Return the [X, Y] coordinate for the center point of the cell that contains the specified text.  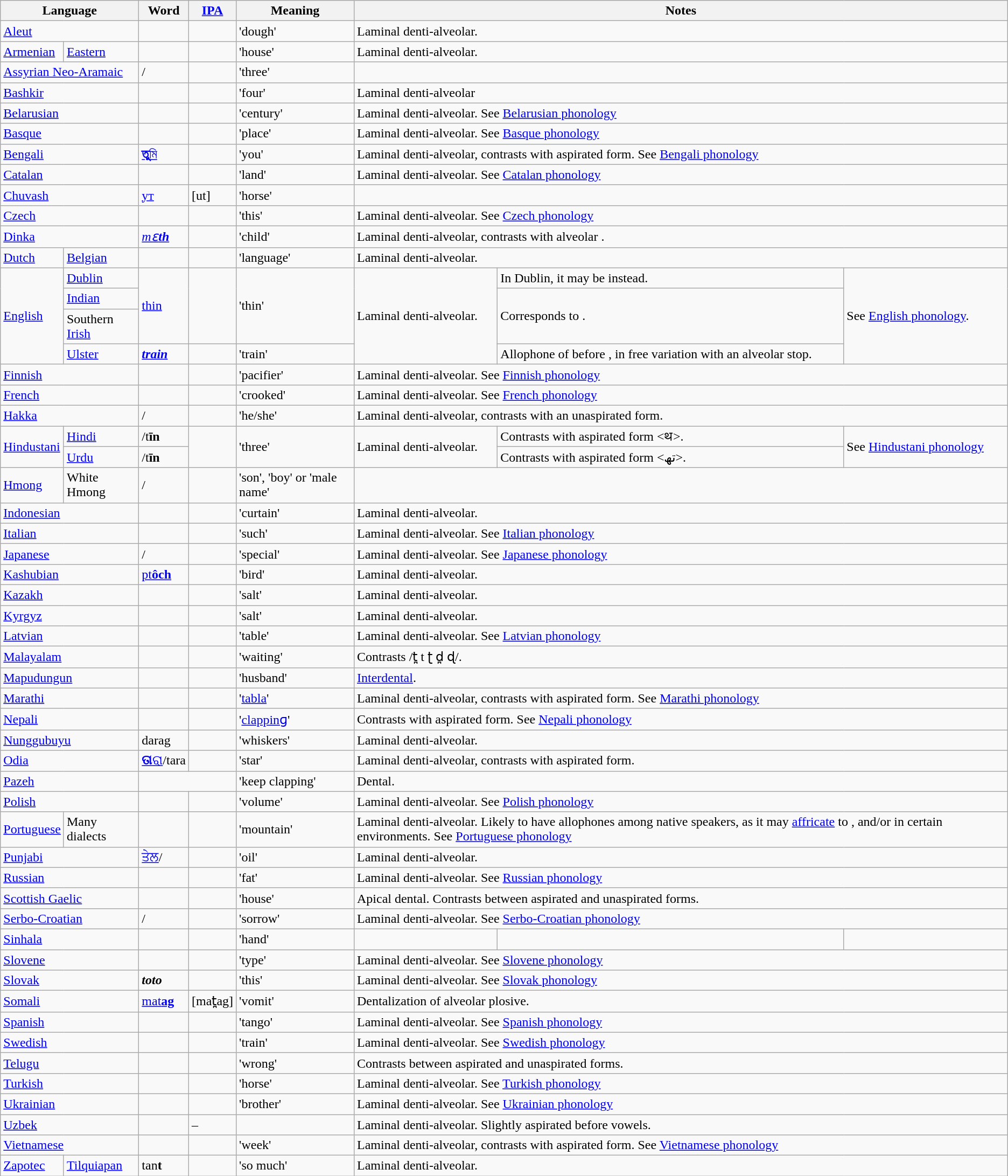
ତାରା/tara [164, 761]
Italian [70, 533]
Laminal denti-alveolar, contrasts with an unaspirated form. [681, 415]
Indian [101, 298]
Vietnamese [70, 1145]
Meaning [295, 11]
'mountain' [295, 830]
Laminal denti-alveolar. See Latvian phonology [681, 636]
Laminal denti-alveolar. See Turkish phonology [681, 1083]
Laminal denti-alveolar. See Czech phonology [681, 215]
Belgian [101, 258]
Mapudungun [70, 678]
Belarusian [70, 113]
Laminal denti-alveolar. See Belarusian phonology [681, 113]
Odia [70, 761]
tant [164, 1166]
'language' [295, 258]
Bengali [70, 154]
Hmong [32, 485]
Contrasts between aspirated and unaspirated forms. [681, 1063]
'tango' [295, 1022]
Telugu [70, 1063]
Kyrgyz [70, 616]
Corresponds to . [671, 316]
Japanese [70, 554]
Malayalam [70, 657]
thin [164, 306]
Dutch [32, 258]
Allophone of before , in free variation with an alveolar stop. [671, 354]
Laminal denti-alveolar [681, 93]
'waiting' [295, 657]
Hakka [70, 415]
Contrasts with aspirated form <थ>. [671, 436]
ptôch [164, 574]
Punjabi [70, 857]
train [164, 354]
Bashkir [70, 93]
Laminal denti-alveolar. See Swedish phonology [681, 1042]
See English phonology. [926, 316]
'thin' [295, 306]
'fat' [295, 878]
'curtain' [295, 513]
'tabla' [295, 698]
Scottish Gaelic [70, 898]
Kazakh [70, 595]
[mat̪ag] [213, 1001]
Indonesian [70, 513]
Laminal denti-alveolar, contrasts with aspirated form. See Bengali phonology [681, 154]
Latvian [70, 636]
'he/she' [295, 415]
Many dialects [101, 830]
Dentalization of alveolar plosive. [681, 1001]
Hindi [101, 436]
'keep clapping' [295, 781]
'son', 'boy' or 'male name' [295, 485]
toto [164, 980]
See Hindustani phonology [926, 447]
Catalan [70, 175]
Dental. [681, 781]
'bird' [295, 574]
Notes [681, 11]
Laminal denti-alveolar. See Ukrainian phonology [681, 1104]
Dinka [70, 236]
'husband' [295, 678]
Armenian [32, 52]
Laminal denti-alveolar, contrasts with aspirated form. See Marathi phonology [681, 698]
Pazeh [70, 781]
Laminal denti-alveolar. See Catalan phonology [681, 175]
– [213, 1124]
'hand' [295, 939]
Laminal denti-alveolar, contrasts with aspirated form. See Vietnamese phonology [681, 1145]
Polish [70, 802]
matag [164, 1001]
'oil' [295, 857]
Laminal denti-alveolar. See Serbo-Croatian phonology [681, 918]
'so much' [295, 1166]
'wrong' [295, 1063]
Contrasts /t̪ t ʈ d̪ ɖ/. [681, 657]
Basque [70, 134]
Laminal denti-alveolar, contrasts with aspirated form. [681, 761]
Laminal denti-alveolar. See Polish phonology [681, 802]
Czech [70, 215]
Slovak [70, 980]
Laminal denti-alveolar. See Slovak phonology [681, 980]
'land' [295, 175]
In Dublin, it may be instead. [671, 278]
Somali [70, 1001]
Laminal denti-alveolar. See Slovene phonology [681, 959]
'brother' [295, 1104]
'volume' [295, 802]
Serbo-Croatian [70, 918]
White Hmong [101, 485]
Portuguese [32, 830]
ут [164, 195]
Hindustani [32, 447]
'type' [295, 959]
Sinhala [70, 939]
Marathi [70, 698]
Chuvash [70, 195]
IPA [213, 11]
Interdental. [681, 678]
তুমি [164, 154]
Dublin [101, 278]
Language [70, 11]
Apical dental. Contrasts between aspirated and unaspirated forms. [681, 898]
'pacifier' [295, 374]
'week' [295, 1145]
'sorrow' [295, 918]
mɛth [164, 236]
'such' [295, 533]
'clappinɡ' [295, 719]
Nepali [70, 719]
Russian [70, 878]
Southern Irish [101, 326]
'whiskers' [295, 740]
Laminal denti-alveolar. See French phonology [681, 395]
Finnish [70, 374]
'child' [295, 236]
'table' [295, 636]
Ulster [101, 354]
English [32, 316]
Ukrainian [70, 1104]
Zapotec [32, 1166]
Contrasts with aspirated form <تھ>. [671, 457]
Spanish [70, 1022]
Laminal denti-alveolar. See Spanish phonology [681, 1022]
Laminal denti-alveolar. See Basque phonology [681, 134]
'four' [295, 93]
Assyrian Neo-Aramaic [70, 72]
Eastern [101, 52]
Laminal denti-alveolar. See Italian phonology [681, 533]
Word [164, 11]
Slovene [70, 959]
darag [164, 740]
Tilquiapan [101, 1166]
Laminal denti-alveolar, contrasts with alveolar . [681, 236]
'crooked' [295, 395]
'century' [295, 113]
'special' [295, 554]
Uzbek [70, 1124]
Kashubian [70, 574]
Swedish [70, 1042]
'place' [295, 134]
French [70, 395]
Laminal denti-alveolar. See Japanese phonology [681, 554]
'star' [295, 761]
ਤੇਲ/ [164, 857]
Laminal denti-alveolar. See Russian phonology [681, 878]
Urdu [101, 457]
Contrasts with aspirated form. See Nepali phonology [681, 719]
[ut] [213, 195]
Aleut [70, 31]
'vomit' [295, 1001]
Laminal denti-alveolar. Slightly aspirated before vowels. [681, 1124]
'dough' [295, 31]
Nunggubuyu [70, 740]
Laminal denti-alveolar. See Finnish phonology [681, 374]
Turkish [70, 1083]
'you' [295, 154]
